Search for the cell housing the specified text and yield its (x, y) center coordinate. 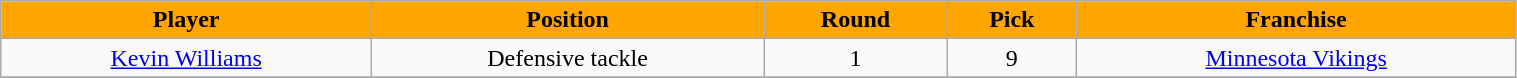
9 (1012, 58)
Franchise (1296, 20)
1 (856, 58)
Round (856, 20)
Defensive tackle (568, 58)
Position (568, 20)
Kevin Williams (186, 58)
Minnesota Vikings (1296, 58)
Pick (1012, 20)
Player (186, 20)
